Pinpoint the cell where the given text exists, returning its [X, Y] midpoint coordinate. 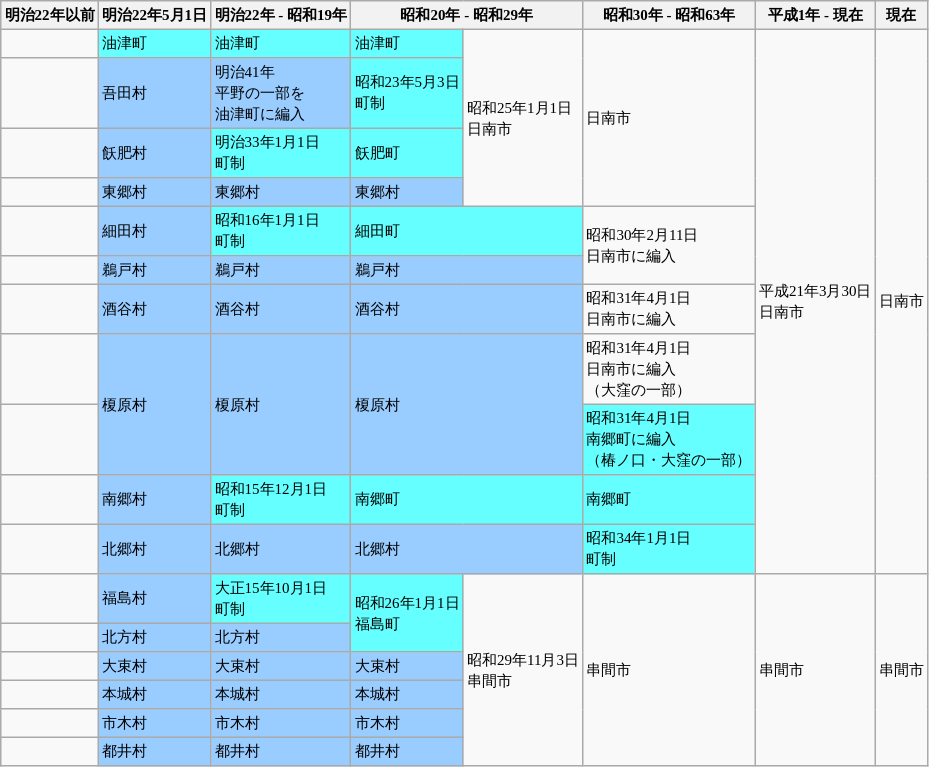
平成21年3月30日日南市 [815, 301]
細田村 [154, 231]
昭和26年1月1日福島町 [407, 613]
昭和30年 - 昭和63年 [669, 15]
昭和16年1月1日町制 [281, 231]
明治41年平野の一部を油津町に編入 [281, 93]
昭和31年4月1日日南市に編入（大窪の一部） [669, 369]
現在 [901, 15]
昭和31年4月1日日南市に編入 [669, 309]
昭和20年 - 昭和29年 [467, 15]
昭和34年1月1日町制 [669, 549]
平成1年 - 現在 [815, 15]
飫肥村 [154, 153]
吾田村 [154, 93]
明治33年1月1日町制 [281, 153]
昭和29年11月3日串間市 [522, 670]
明治22年以前 [50, 15]
南郷村 [154, 500]
昭和15年12月1日町制 [281, 500]
昭和31年4月1日南郷町に編入（椿ノ口・大窪の一部） [669, 439]
明治22年 - 昭和19年 [281, 15]
昭和30年2月11日日南市に編入 [669, 245]
昭和25年1月1日日南市 [522, 118]
大正15年10月1日町制 [281, 599]
明治22年5月1日 [154, 15]
細田町 [467, 231]
飫肥町 [407, 153]
福島村 [154, 599]
昭和23年5月3日町制 [407, 93]
